Output the [X, Y] coordinate of the center of the cell containing the given text.  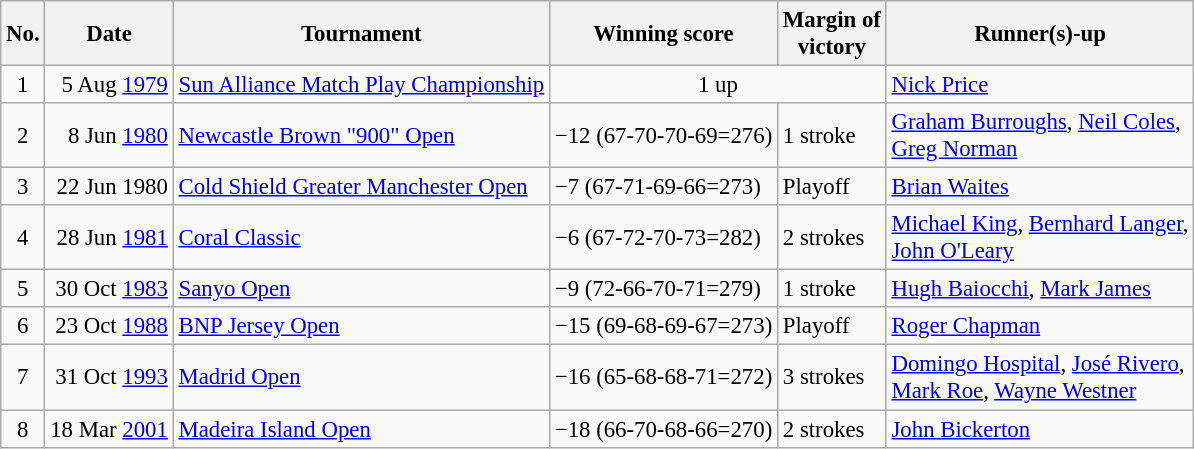
Brian Waites [1040, 187]
−6 (67-72-70-73=282) [664, 238]
Margin ofvictory [832, 34]
7 [23, 378]
Domingo Hospital, José Rivero, Mark Roe, Wayne Westner [1040, 378]
5 [23, 289]
Sanyo Open [361, 289]
Tournament [361, 34]
Date [109, 34]
2 [23, 136]
John Bickerton [1040, 429]
Coral Classic [361, 238]
Nick Price [1040, 85]
1 [23, 85]
31 Oct 1993 [109, 378]
30 Oct 1983 [109, 289]
5 Aug 1979 [109, 85]
8 [23, 429]
−9 (72-66-70-71=279) [664, 289]
3 [23, 187]
Roger Chapman [1040, 327]
1 up [718, 85]
−12 (67-70-70-69=276) [664, 136]
Runner(s)-up [1040, 34]
Michael King, Bernhard Langer, John O'Leary [1040, 238]
Hugh Baiocchi, Mark James [1040, 289]
−16 (65-68-68-71=272) [664, 378]
28 Jun 1981 [109, 238]
BNP Jersey Open [361, 327]
Graham Burroughs, Neil Coles, Greg Norman [1040, 136]
Madrid Open [361, 378]
Madeira Island Open [361, 429]
−18 (66-70-68-66=270) [664, 429]
Newcastle Brown "900" Open [361, 136]
6 [23, 327]
23 Oct 1988 [109, 327]
Winning score [664, 34]
22 Jun 1980 [109, 187]
No. [23, 34]
18 Mar 2001 [109, 429]
4 [23, 238]
−7 (67-71-69-66=273) [664, 187]
8 Jun 1980 [109, 136]
3 strokes [832, 378]
Sun Alliance Match Play Championship [361, 85]
−15 (69-68-69-67=273) [664, 327]
Cold Shield Greater Manchester Open [361, 187]
